Search for the cell housing the specified text and yield its (x, y) center coordinate. 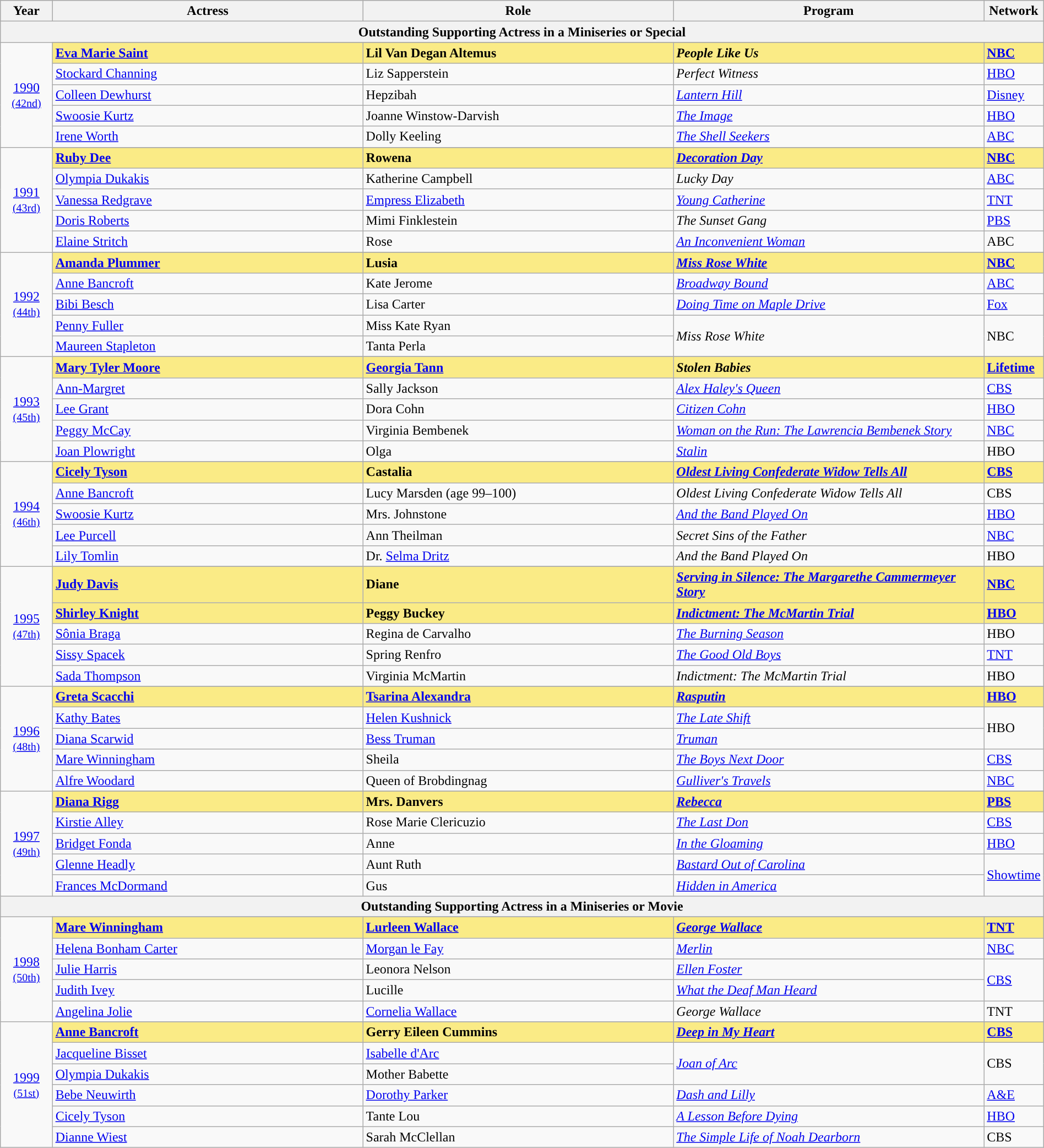
Tante Lou (518, 1116)
Olga (518, 451)
Anne (518, 843)
A Lesson Before Dying (829, 1116)
People Like Us (829, 53)
Mary Tyler Moore (208, 367)
Mimi Finklestein (518, 220)
Castalia (518, 472)
Kate Jerome (518, 284)
Greta Scacchi (208, 697)
Rose (518, 241)
Queen of Brobdingnag (518, 781)
Deep in My Heart (829, 1032)
Tanta Perla (518, 346)
Irene Worth (208, 137)
Morgan le Fay (518, 948)
Tsarina Alexandra (518, 697)
Sissy Spacek (208, 655)
Jacqueline Bisset (208, 1053)
Bibi Besch (208, 305)
The Shell Seekers (829, 137)
Sônia Braga (208, 634)
1998(50th) (26, 969)
Virginia McMartin (518, 676)
Cornelia Wallace (518, 1011)
Maureen Stapleton (208, 346)
Empress Elizabeth (518, 199)
What the Deaf Man Heard (829, 990)
Judy Davis (208, 584)
Elaine Stritch (208, 241)
Katherine Campbell (518, 178)
An Inconvenient Woman (829, 241)
Hepzibah (518, 95)
1997(49th) (26, 843)
Peggy McCay (208, 430)
Dash and Lilly (829, 1095)
Stolen Babies (829, 367)
1991(43rd) (26, 199)
Secret Sins of the Father (829, 535)
Peggy Buckey (518, 613)
Dolly Keeling (518, 137)
Joan Plowright (208, 451)
Broadway Bound (829, 284)
1993(45th) (26, 409)
Eva Marie Saint (208, 53)
Helen Kushnick (518, 718)
Diane (518, 584)
Showtime (1014, 875)
The Sunset Gang (829, 220)
1996(48th) (26, 739)
Lucy Marsden (age 99–100) (518, 493)
Diana Rigg (208, 802)
Sada Thompson (208, 676)
Gerry Eileen Cummins (518, 1032)
Actress (208, 11)
Judith Ivey (208, 990)
Gus (518, 885)
Kirstie Alley (208, 822)
Hidden in America (829, 885)
1992(44th) (26, 305)
Outstanding Supporting Actress in a Miniseries or Special (522, 32)
Lily Tomlin (208, 556)
Lusia (518, 263)
The Simple Life of Noah Dearborn (829, 1137)
In the Gloaming (829, 843)
Dianne Wiest (208, 1137)
Truman (829, 739)
Rose Marie Clericuzio (518, 822)
Mrs. Johnstone (518, 514)
Diana Scarwid (208, 739)
Kathy Bates (208, 718)
Penny Fuller (208, 326)
Lil Van Degan Altemus (518, 53)
Sheila (518, 760)
Georgia Tann (518, 367)
Lucky Day (829, 178)
Mrs. Danvers (518, 802)
Joanne Winstow-Darvish (518, 116)
Rebecca (829, 802)
Outstanding Supporting Actress in a Miniseries or Movie (522, 906)
The Late Shift (829, 718)
A&E (1014, 1095)
Lurleen Wallace (518, 927)
1990(42nd) (26, 95)
Doris Roberts (208, 220)
Miss Kate Ryan (518, 326)
Helena Bonham Carter (208, 948)
Bridget Fonda (208, 843)
Role (518, 11)
Rowena (518, 158)
Year (26, 11)
Bebe Neuwirth (208, 1095)
Sarah McClellan (518, 1137)
The Boys Next Door (829, 760)
Stockard Channing (208, 74)
Citizen Cohn (829, 409)
Leonora Nelson (518, 970)
Serving in Silence: The Margarethe Cammermeyer Story (829, 584)
Lisa Carter (518, 305)
Sally Jackson (518, 388)
Ann-Margret (208, 388)
Young Catherine (829, 199)
Lifetime (1014, 367)
Lee Purcell (208, 535)
Amanda Plummer (208, 263)
Joan of Arc (829, 1064)
Dr. Selma Dritz (518, 556)
Dorothy Parker (518, 1095)
1994(46th) (26, 514)
Network (1014, 11)
Ann Theilman (518, 535)
Rasputin (829, 697)
Virginia Bembenek (518, 430)
Decoration Day (829, 158)
Alex Haley's Queen (829, 388)
1995(47th) (26, 626)
Glenne Headly (208, 864)
Doing Time on Maple Drive (829, 305)
Bastard Out of Carolina (829, 864)
The Burning Season (829, 634)
Disney (1014, 95)
Program (829, 11)
Woman on the Run: The Lawrencia Bembenek Story (829, 430)
Alfre Woodard (208, 781)
Isabelle d'Arc (518, 1053)
Gulliver's Travels (829, 781)
Ellen Foster (829, 970)
1999(51st) (26, 1085)
Merlin (829, 948)
Lucille (518, 990)
Liz Sapperstein (518, 74)
Mother Babette (518, 1074)
Dora Cohn (518, 409)
Vanessa Redgrave (208, 199)
The Last Don (829, 822)
Julie Harris (208, 970)
Angelina Jolie (208, 1011)
Fox (1014, 305)
The Image (829, 116)
Perfect Witness (829, 74)
Frances McDormand (208, 885)
Colleen Dewhurst (208, 95)
Regina de Carvalho (518, 634)
Spring Renfro (518, 655)
Stalin (829, 451)
Lee Grant (208, 409)
Shirley Knight (208, 613)
Bess Truman (518, 739)
Ruby Dee (208, 158)
Lantern Hill (829, 95)
The Good Old Boys (829, 655)
Aunt Ruth (518, 864)
